Scan for the cell matching the given text and deliver its (x, y) coordinate at center. 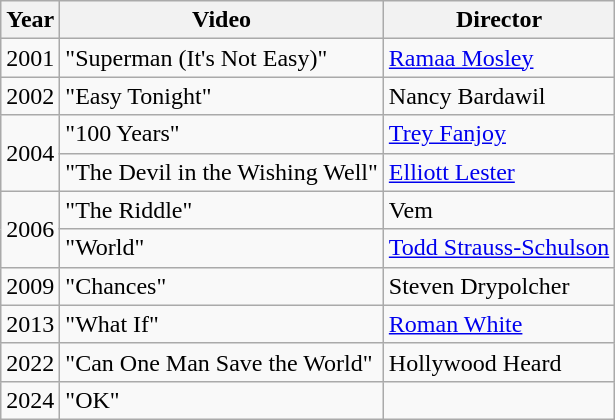
"Superman (It's Not Easy)" (222, 58)
2013 (30, 324)
"The Riddle" (222, 210)
2006 (30, 229)
Vem (498, 210)
Trey Fanjoy (498, 134)
2022 (30, 362)
Director (498, 20)
Year (30, 20)
2001 (30, 58)
Video (222, 20)
"The Devil in the Wishing Well" (222, 172)
"Can One Man Save the World" (222, 362)
2004 (30, 153)
"What If" (222, 324)
2009 (30, 286)
2024 (30, 400)
Roman White (498, 324)
Steven Drypolcher (498, 286)
"100 Years" (222, 134)
Ramaa Mosley (498, 58)
"Chances" (222, 286)
"OK" (222, 400)
Nancy Bardawil (498, 96)
Elliott Lester (498, 172)
Hollywood Heard (498, 362)
"Easy Tonight" (222, 96)
"World" (222, 248)
2002 (30, 96)
Todd Strauss-Schulson (498, 248)
